Locate the cell with the specified text and output its (X, Y) center coordinate. 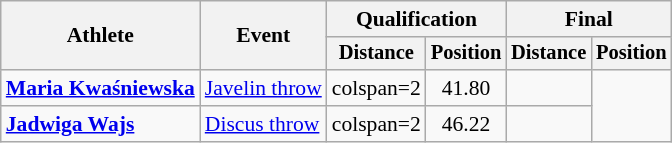
Discus throw (264, 124)
Event (264, 36)
Qualification (416, 19)
Jadwiga Wajs (100, 124)
Athlete (100, 36)
Final (588, 19)
46.22 (466, 124)
Javelin throw (264, 88)
Maria Kwaśniewska (100, 88)
41.80 (466, 88)
